From the cell containing the given text, extract its center point as [X, Y] coordinate. 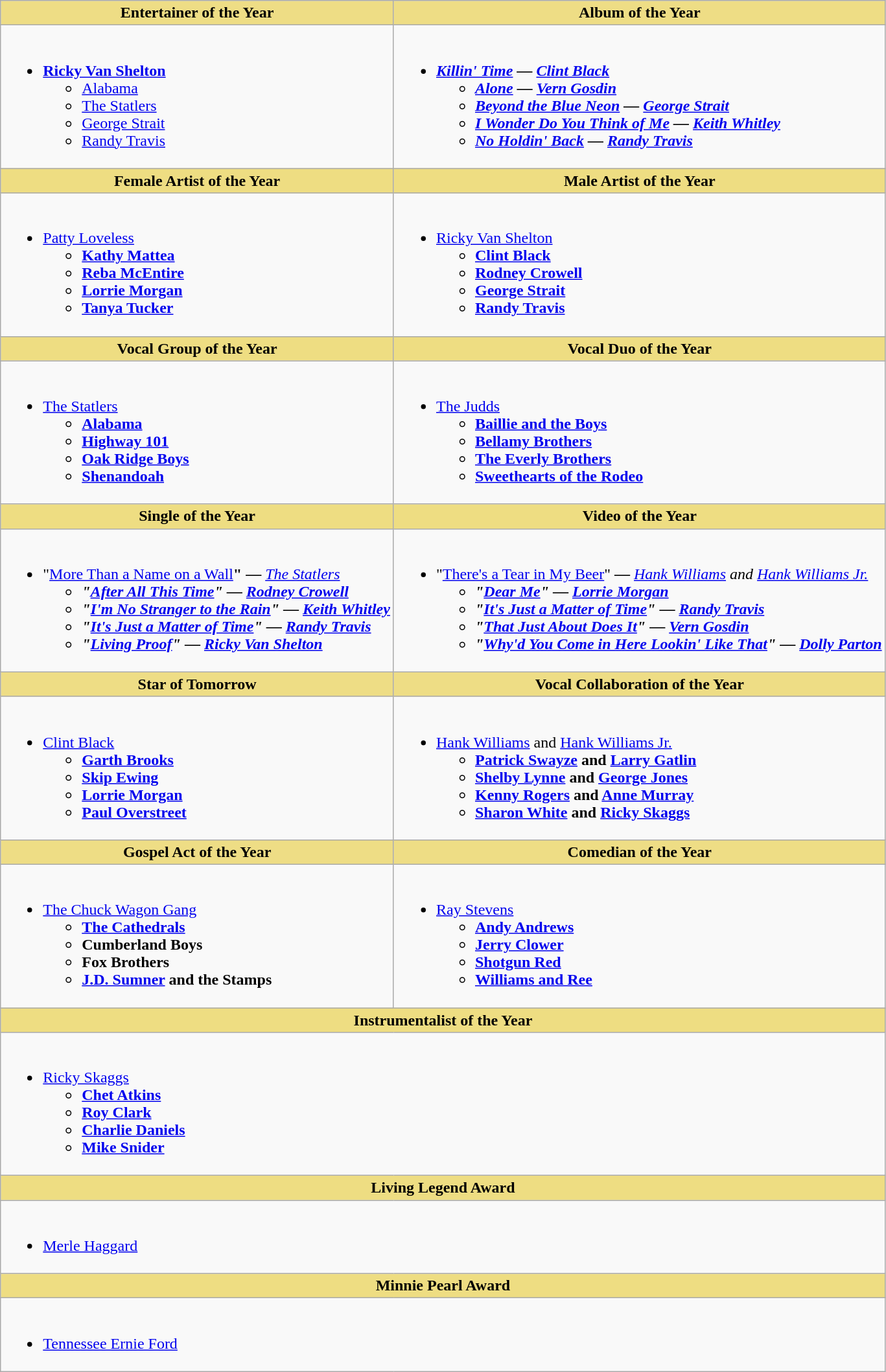
Clint BlackGarth BrooksSkip EwingLorrie MorganPaul Overstreet [197, 768]
Instrumentalist of the Year [443, 1020]
Entertainer of the Year [197, 13]
The Chuck Wagon GangThe CathedralsCumberland BoysFox BrothersJ.D. Sumner and the Stamps [197, 935]
Vocal Collaboration of the Year [639, 684]
The StatlersAlabamaHighway 101Oak Ridge BoysShenandoah [197, 433]
The JuddsBaillie and the BoysBellamy BrothersThe Everly BrothersSweethearts of the Rodeo [639, 433]
Tennessee Ernie Ford [443, 1334]
Video of the Year [639, 516]
Comedian of the Year [639, 852]
Ricky Van SheltonClint BlackRodney CrowellGeorge StraitRandy Travis [639, 264]
Vocal Duo of the Year [639, 349]
Merle Haggard [443, 1237]
Gospel Act of the Year [197, 852]
Patty LovelessKathy MatteaReba McEntireLorrie MorganTanya Tucker [197, 264]
Ray StevensAndy AndrewsJerry ClowerShotgun RedWilliams and Ree [639, 935]
Ricky SkaggsChet AtkinsRoy ClarkCharlie DanielsMike Snider [443, 1104]
Living Legend Award [443, 1188]
Female Artist of the Year [197, 181]
Minnie Pearl Award [443, 1286]
Album of the Year [639, 13]
Vocal Group of the Year [197, 349]
Ricky Van SheltonAlabamaThe StatlersGeorge StraitRandy Travis [197, 97]
Star of Tomorrow [197, 684]
Male Artist of the Year [639, 181]
Single of the Year [197, 516]
